Return the [X, Y] coordinate for the center point of the cell that contains the specified text.  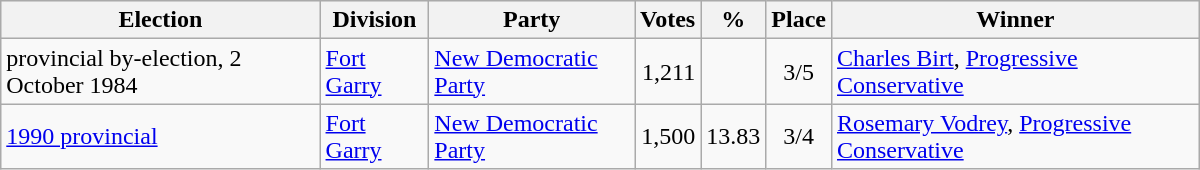
Party [532, 20]
Charles Birt, Progressive Conservative [1015, 72]
13.83 [734, 136]
Winner [1015, 20]
Election [160, 20]
provincial by-election, 2 October 1984 [160, 72]
Division [374, 20]
1,500 [668, 136]
3/4 [799, 136]
Place [799, 20]
3/5 [799, 72]
Votes [668, 20]
1990 provincial [160, 136]
1,211 [668, 72]
% [734, 20]
Rosemary Vodrey, Progressive Conservative [1015, 136]
